Find where the given text appears and provide that cell's center as [x, y] coordinate. 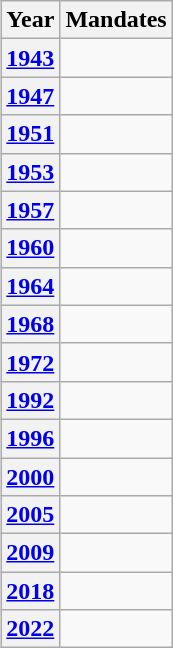
1972 [30, 362]
1953 [30, 172]
1943 [30, 58]
Year [30, 20]
1996 [30, 438]
2018 [30, 591]
1957 [30, 210]
1951 [30, 134]
1992 [30, 400]
1960 [30, 248]
2000 [30, 477]
Mandates [116, 20]
2005 [30, 515]
2022 [30, 629]
1968 [30, 324]
1947 [30, 96]
2009 [30, 553]
1964 [30, 286]
